From the cell containing the given text, extract its center point as (x, y) coordinate. 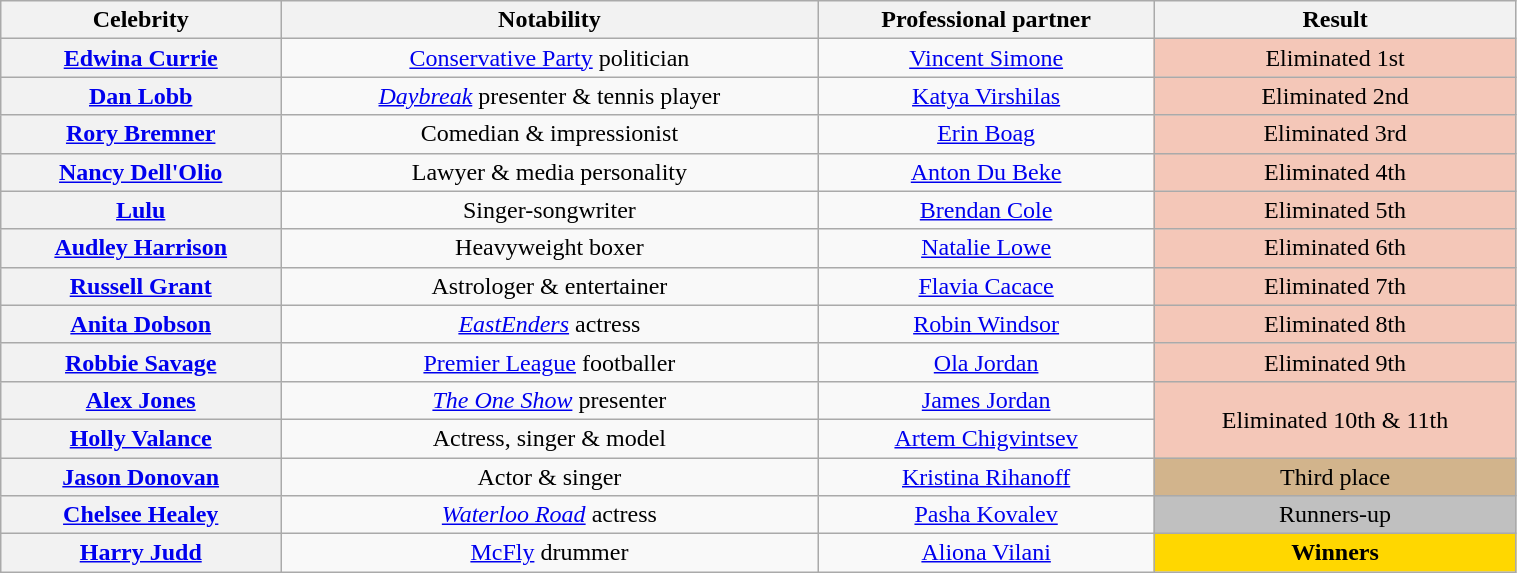
Daybreak presenter & tennis player (550, 96)
Harry Judd (141, 553)
Anita Dobson (141, 324)
Eliminated 2nd (1335, 96)
Dan Lobb (141, 96)
Pasha Kovalev (986, 515)
Eliminated 1st (1335, 58)
Winners (1335, 553)
Russell Grant (141, 286)
Rory Bremner (141, 134)
The One Show presenter (550, 400)
Anton Du Beke (986, 172)
Natalie Lowe (986, 248)
Eliminated 3rd (1335, 134)
Comedian & impressionist (550, 134)
Eliminated 4th (1335, 172)
Erin Boag (986, 134)
Edwina Currie (141, 58)
Astrologer & entertainer (550, 286)
Actress, singer & model (550, 438)
Waterloo Road actress (550, 515)
Flavia Cacace (986, 286)
Heavyweight boxer (550, 248)
Lulu (141, 210)
Chelsee Healey (141, 515)
EastEnders actress (550, 324)
Aliona Vilani (986, 553)
Eliminated 7th (1335, 286)
Robbie Savage (141, 362)
Eliminated 8th (1335, 324)
Result (1335, 20)
Jason Donovan (141, 477)
Nancy Dell'Olio (141, 172)
Vincent Simone (986, 58)
Ola Jordan (986, 362)
James Jordan (986, 400)
Holly Valance (141, 438)
Eliminated 9th (1335, 362)
Brendan Cole (986, 210)
Audley Harrison (141, 248)
Kristina Rihanoff (986, 477)
Runners-up (1335, 515)
Alex Jones (141, 400)
Celebrity (141, 20)
Eliminated 10th & 11th (1335, 419)
Lawyer & media personality (550, 172)
Singer-songwriter (550, 210)
Katya Virshilas (986, 96)
Conservative Party politician (550, 58)
Third place (1335, 477)
Robin Windsor (986, 324)
Premier League footballer (550, 362)
Eliminated 5th (1335, 210)
Actor & singer (550, 477)
Artem Chigvintsev (986, 438)
Professional partner (986, 20)
Notability (550, 20)
Eliminated 6th (1335, 248)
McFly drummer (550, 553)
